Locate the cell with the specified text and output its [x, y] center coordinate. 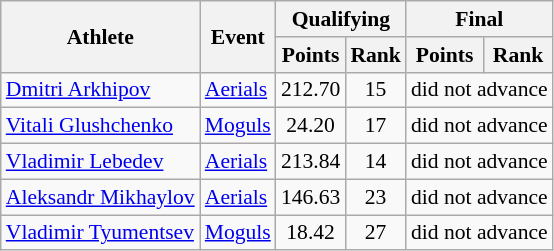
Vitali Glushchenko [100, 126]
Vladimir Lebedev [100, 162]
Event [238, 36]
Final [480, 19]
213.84 [310, 162]
27 [376, 233]
Vladimir Tyumentsev [100, 233]
Dmitri Arkhipov [100, 90]
146.63 [310, 197]
17 [376, 126]
Athlete [100, 36]
212.70 [310, 90]
24.20 [310, 126]
14 [376, 162]
15 [376, 90]
Qualifying [341, 19]
Aleksandr Mikhaylov [100, 197]
18.42 [310, 233]
23 [376, 197]
